Output the (x, y) coordinate of the center of the cell containing the given text.  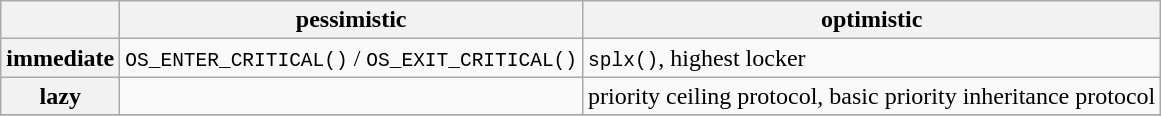
immediate (60, 58)
pessimistic (352, 20)
priority ceiling protocol, basic priority inheritance protocol (872, 96)
lazy (60, 96)
splx(), highest locker (872, 58)
OS_ENTER_CRITICAL() / OS_EXIT_CRITICAL() (352, 58)
optimistic (872, 20)
